Output the (X, Y) coordinate of the center of the cell containing the given text.  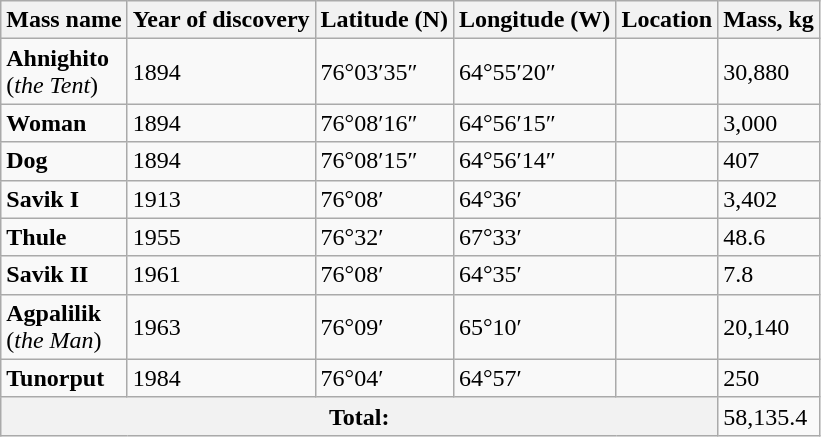
1984 (221, 378)
Mass, kg (769, 20)
76°04′ (384, 378)
64°55′20″ (534, 72)
64°57′ (534, 378)
1961 (221, 275)
Savik I (64, 199)
Dog (64, 161)
Thule (64, 237)
3,402 (769, 199)
76°08′16″ (384, 123)
1955 (221, 237)
48.6 (769, 237)
76°32′ (384, 237)
76°08′15″ (384, 161)
Year of discovery (221, 20)
Tunorput (64, 378)
Total: (360, 416)
Mass name (64, 20)
Savik II (64, 275)
58,135.4 (769, 416)
250 (769, 378)
1963 (221, 326)
1913 (221, 199)
64°56′15″ (534, 123)
65°10′ (534, 326)
67°33′ (534, 237)
Ahnighito(the Tent) (64, 72)
Longitude (W) (534, 20)
76°09′ (384, 326)
Agpalilik(the Man) (64, 326)
Woman (64, 123)
76°03′35″ (384, 72)
64°36′ (534, 199)
407 (769, 161)
30,880 (769, 72)
64°56′14″ (534, 161)
7.8 (769, 275)
3,000 (769, 123)
Latitude (N) (384, 20)
20,140 (769, 326)
64°35′ (534, 275)
Location (667, 20)
